Scan for the cell matching the given text and deliver its [X, Y] coordinate at center. 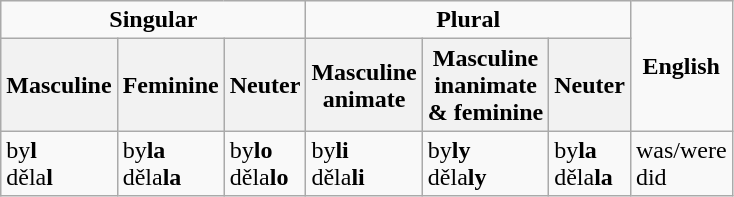
byldělal [59, 164]
was/weredid [681, 164]
Feminine [170, 85]
Masculineinanimate& feminine [485, 85]
bylydělaly [485, 164]
Masculine [59, 85]
Masculineanimate [364, 85]
bylodělalo [265, 164]
English [681, 66]
Singular [154, 20]
bylidělali [364, 164]
Plural [468, 20]
